Search for the cell housing the specified text and yield its [X, Y] center coordinate. 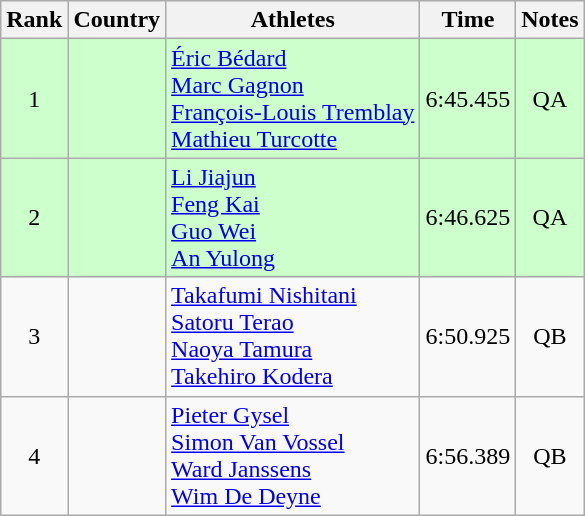
Pieter Gysel Simon Van Vossel Ward Janssens Wim De Deyne [293, 456]
1 [34, 98]
Notes [550, 20]
Time [468, 20]
6:46.625 [468, 218]
6:50.925 [468, 336]
3 [34, 336]
Éric Bédard Marc Gagnon François-Louis Tremblay Mathieu Turcotte [293, 98]
Country [117, 20]
Rank [34, 20]
4 [34, 456]
6:56.389 [468, 456]
6:45.455 [468, 98]
2 [34, 218]
Athletes [293, 20]
Takafumi Nishitani Satoru Terao Naoya Tamura Takehiro Kodera [293, 336]
Li Jiajun Feng Kai Guo Wei An Yulong [293, 218]
